Scan for the cell matching the given text and deliver its [X, Y] coordinate at center. 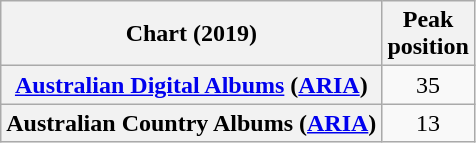
Chart (2019) [192, 34]
13 [428, 123]
35 [428, 85]
Australian Digital Albums (ARIA) [192, 85]
Peakposition [428, 34]
Australian Country Albums (ARIA) [192, 123]
